Output the (X, Y) coordinate of the center of the cell containing the given text.  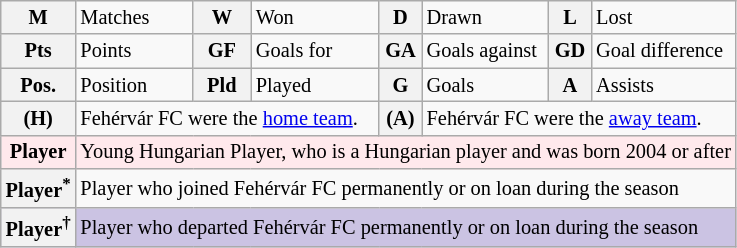
Player who joined Fehérvár FC permanently or on loan during the season (406, 188)
G (400, 85)
L (570, 17)
Drawn (486, 17)
Goal difference (664, 51)
Player* (38, 188)
Played (315, 85)
Position (134, 85)
Pos. (38, 85)
Points (134, 51)
Player (38, 152)
GF (222, 51)
GD (570, 51)
Fehérvár FC were the home team. (228, 118)
Fehérvár FC were the away team. (579, 118)
Matches (134, 17)
D (400, 17)
Assists (664, 85)
Goals (486, 85)
A (570, 85)
Goals against (486, 51)
Lost (664, 17)
(H) (38, 118)
Player† (38, 228)
(A) (400, 118)
Pts (38, 51)
M (38, 17)
Young Hungarian Player, who is a Hungarian player and was born 2004 or after (406, 152)
Won (315, 17)
Pld (222, 85)
Goals for (315, 51)
Player who departed Fehérvár FC permanently or on loan during the season (406, 228)
W (222, 17)
GA (400, 51)
